Identify which cell holds the provided text, then report its (x, y) central coordinate. 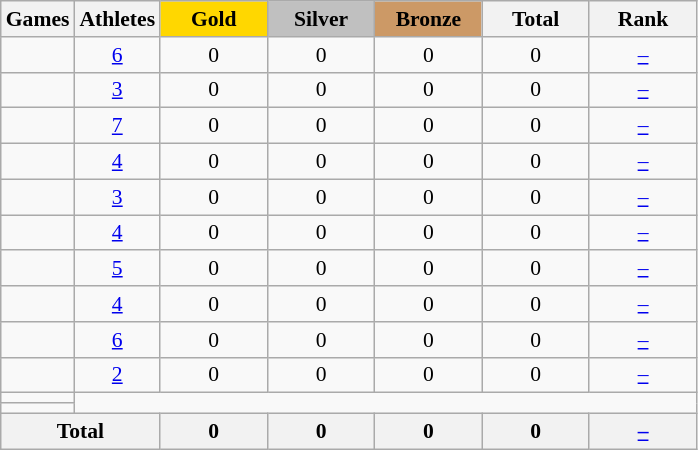
Games (38, 19)
Gold (214, 19)
Athletes (117, 19)
Silver (320, 19)
Rank (642, 19)
Bronze (428, 19)
2 (117, 375)
5 (117, 269)
7 (117, 126)
